From the cell containing the given text, extract its center point as (X, Y) coordinate. 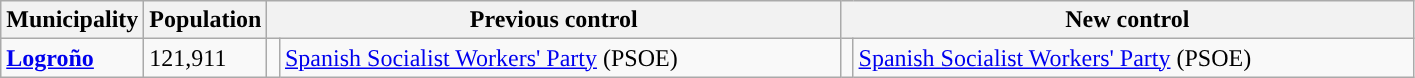
Logroño (72, 58)
121,911 (206, 58)
Previous control (554, 20)
Municipality (72, 20)
Population (206, 20)
New control (1127, 20)
